Pinpoint the cell where the given text exists, returning its [x, y] midpoint coordinate. 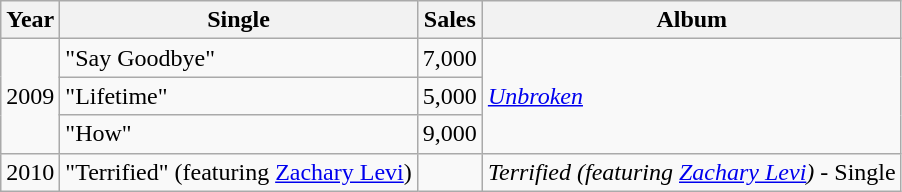
Year [30, 20]
"Say Goodbye" [238, 58]
"How" [238, 134]
"Terrified" (featuring Zachary Levi) [238, 172]
7,000 [450, 58]
5,000 [450, 96]
Single [238, 20]
Sales [450, 20]
2009 [30, 96]
9,000 [450, 134]
Unbroken [692, 96]
"Lifetime" [238, 96]
2010 [30, 172]
Album [692, 20]
Terrified (featuring Zachary Levi) - Single [692, 172]
